Provide the [x, y] coordinate of the cell's center where the given text is located.  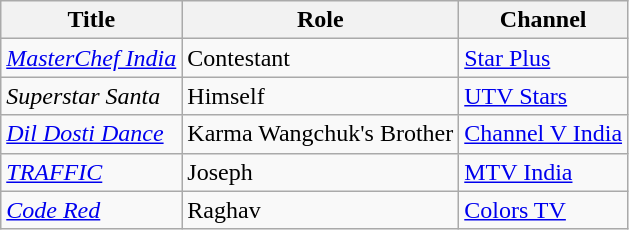
Raghav [320, 210]
Channel V India [544, 134]
MasterChef India [92, 58]
Channel [544, 20]
Colors TV [544, 210]
MTV India [544, 172]
Joseph [320, 172]
UTV Stars [544, 96]
Title [92, 20]
Code Red [92, 210]
Role [320, 20]
TRAFFIC [92, 172]
Himself [320, 96]
Dil Dosti Dance [92, 134]
Star Plus [544, 58]
Contestant [320, 58]
Superstar Santa [92, 96]
Karma Wangchuk's Brother [320, 134]
